Locate the cell with the specified text and output its [X, Y] center coordinate. 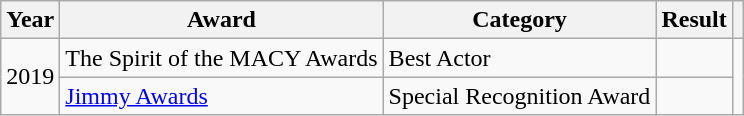
The Spirit of the MACY Awards [222, 58]
2019 [30, 77]
Special Recognition Award [520, 96]
Category [520, 20]
Year [30, 20]
Result [694, 20]
Award [222, 20]
Jimmy Awards [222, 96]
Best Actor [520, 58]
